Pinpoint the cell where the given text exists, returning its [X, Y] midpoint coordinate. 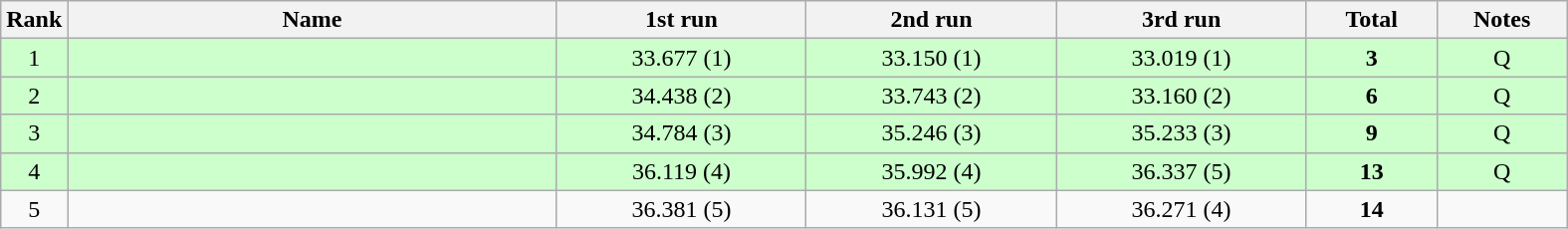
33.743 (2) [932, 96]
9 [1372, 133]
35.246 (3) [932, 133]
35.233 (3) [1181, 133]
36.119 (4) [681, 171]
Total [1372, 20]
33.019 (1) [1181, 58]
36.271 (4) [1181, 209]
3rd run [1181, 20]
1 [34, 58]
Name [313, 20]
36.337 (5) [1181, 171]
35.992 (4) [932, 171]
Notes [1501, 20]
Rank [34, 20]
36.131 (5) [932, 209]
13 [1372, 171]
5 [34, 209]
2 [34, 96]
6 [1372, 96]
14 [1372, 209]
34.784 (3) [681, 133]
33.150 (1) [932, 58]
1st run [681, 20]
4 [34, 171]
33.677 (1) [681, 58]
2nd run [932, 20]
34.438 (2) [681, 96]
33.160 (2) [1181, 96]
36.381 (5) [681, 209]
